Return (X, Y) of the center of cell containing provided text 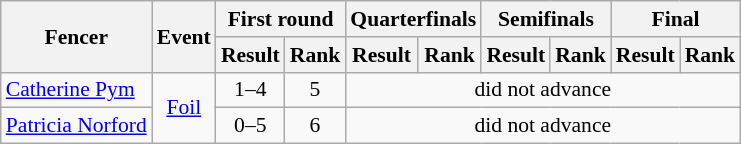
6 (316, 126)
Foil (184, 108)
First round (280, 19)
1–4 (250, 90)
Semifinals (546, 19)
0–5 (250, 126)
Patricia Norford (76, 126)
Catherine Pym (76, 90)
Event (184, 36)
5 (316, 90)
Final (676, 19)
Fencer (76, 36)
Quarterfinals (413, 19)
